Return [x, y] of the center of cell containing provided text 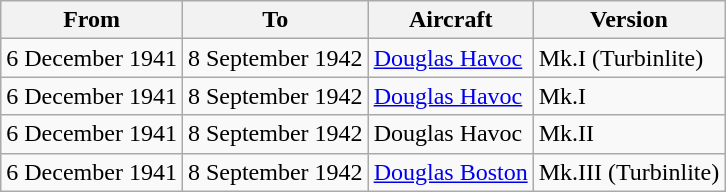
Mk.III (Turbinlite) [629, 172]
Douglas Boston [450, 172]
Aircraft [450, 20]
Mk.I (Turbinlite) [629, 58]
Mk.II [629, 134]
Version [629, 20]
To [275, 20]
From [92, 20]
Mk.I [629, 96]
